Return the [X, Y] coordinate for the center point of the cell that contains the specified text.  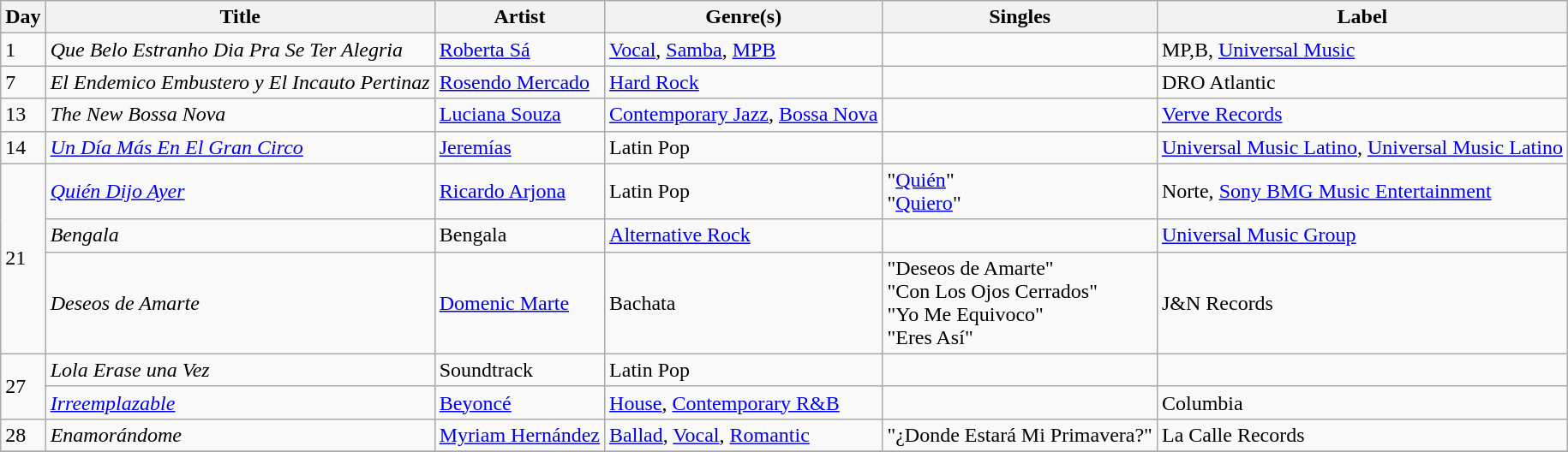
Jeremías [519, 147]
House, Contemporary R&B [744, 402]
Rosendo Mercado [519, 82]
13 [23, 115]
Domenic Marte [519, 303]
Hard Rock [744, 82]
Deseos de Amarte [240, 303]
14 [23, 147]
El Endemico Embustero y El Incauto Pertinaz [240, 82]
The New Bossa Nova [240, 115]
DRO Atlantic [1362, 82]
Beyoncé [519, 402]
Un Día Más En El Gran Circo [240, 147]
Title [240, 17]
Norte, Sony BMG Music Entertainment [1362, 192]
"Deseos de Amarte""Con Los Ojos Cerrados""Yo Me Equivoco""Eres Así" [1020, 303]
Alternative Rock [744, 235]
Roberta Sá [519, 50]
Myriam Hernández [519, 435]
MP,B, Universal Music [1362, 50]
Ricardo Arjona [519, 192]
Label [1362, 17]
Que Belo Estranho Dia Pra Se Ter Alegria [240, 50]
Universal Music Latino, Universal Music Latino [1362, 147]
Columbia [1362, 402]
Contemporary Jazz, Bossa Nova [744, 115]
1 [23, 50]
Genre(s) [744, 17]
Singles [1020, 17]
Vocal, Samba, MPB [744, 50]
Lola Erase una Vez [240, 370]
Bachata [744, 303]
27 [23, 386]
Soundtrack [519, 370]
Luciana Souza [519, 115]
21 [23, 259]
"Quién""Quiero" [1020, 192]
Quién Dijo Ayer [240, 192]
Ballad, Vocal, Romantic [744, 435]
Day [23, 17]
"¿Donde Estará Mi Primavera?" [1020, 435]
Verve Records [1362, 115]
J&N Records [1362, 303]
28 [23, 435]
Universal Music Group [1362, 235]
Enamorándome [240, 435]
La Calle Records [1362, 435]
7 [23, 82]
Artist [519, 17]
Irreemplazable [240, 402]
